Locate the cell with the specified text and output its [x, y] center coordinate. 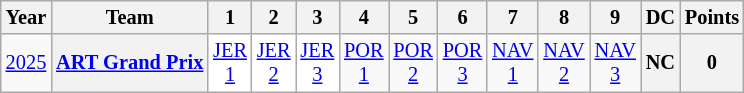
POR1 [364, 63]
POR3 [462, 63]
JER1 [230, 63]
POR2 [412, 63]
Year [26, 17]
6 [462, 17]
NAV1 [512, 63]
5 [412, 17]
NAV2 [564, 63]
NAV3 [616, 63]
8 [564, 17]
1 [230, 17]
9 [616, 17]
ART Grand Prix [130, 63]
NC [660, 63]
JER3 [318, 63]
Points [712, 17]
7 [512, 17]
DC [660, 17]
2025 [26, 63]
3 [318, 17]
JER2 [274, 63]
0 [712, 63]
4 [364, 17]
2 [274, 17]
Team [130, 17]
